Pinpoint the cell where the given text exists, returning its (x, y) midpoint coordinate. 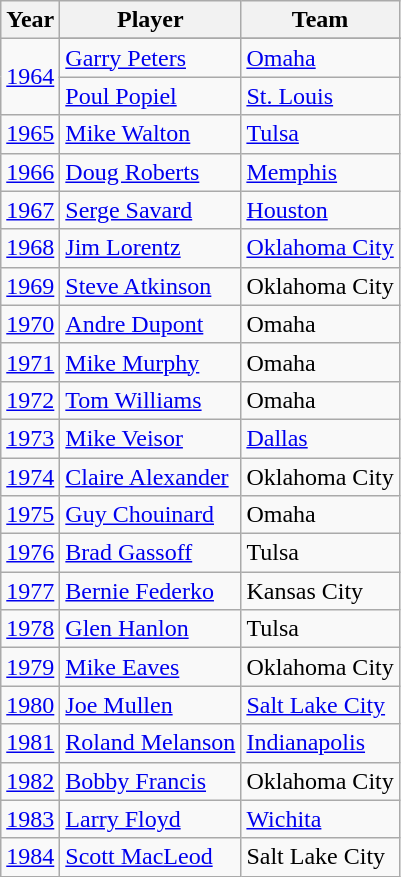
Roland Melanson (150, 743)
Scott MacLeod (150, 857)
1980 (30, 705)
1981 (30, 743)
Year (30, 20)
Serge Savard (150, 210)
1968 (30, 248)
1970 (30, 324)
Doug Roberts (150, 172)
1973 (30, 438)
Claire Alexander (150, 477)
St. Louis (320, 96)
1972 (30, 400)
1982 (30, 781)
Steve Atkinson (150, 286)
Houston (320, 210)
Garry Peters (150, 58)
1966 (30, 172)
Guy Chouinard (150, 515)
Mike Veisor (150, 438)
1974 (30, 477)
Player (150, 20)
Kansas City (320, 591)
1967 (30, 210)
Bobby Francis (150, 781)
Jim Lorentz (150, 248)
1971 (30, 362)
Dallas (320, 438)
Larry Floyd (150, 819)
Mike Walton (150, 134)
1978 (30, 629)
Team (320, 20)
1984 (30, 857)
1964 (30, 77)
Mike Murphy (150, 362)
1975 (30, 515)
1977 (30, 591)
Wichita (320, 819)
Bernie Federko (150, 591)
Glen Hanlon (150, 629)
Mike Eaves (150, 667)
Memphis (320, 172)
1976 (30, 553)
Andre Dupont (150, 324)
Poul Popiel (150, 96)
1979 (30, 667)
Tom Williams (150, 400)
1965 (30, 134)
1983 (30, 819)
Indianapolis (320, 743)
Brad Gassoff (150, 553)
1969 (30, 286)
Joe Mullen (150, 705)
